Output the [X, Y] coordinate of the center of the cell containing the given text.  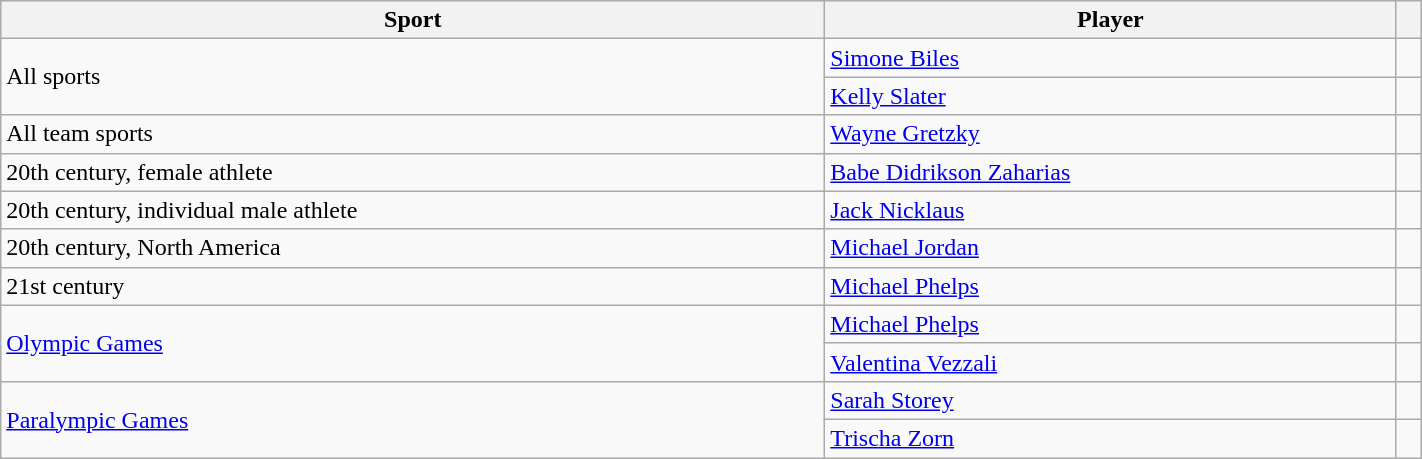
Wayne Gretzky [1110, 134]
Olympic Games [413, 343]
Valentina Vezzali [1110, 362]
All team sports [413, 134]
Sarah Storey [1110, 400]
21st century [413, 286]
20th century, female athlete [413, 172]
Jack Nicklaus [1110, 210]
All sports [413, 77]
Babe Didrikson Zaharias [1110, 172]
20th century, North America [413, 248]
Kelly Slater [1110, 96]
Michael Jordan [1110, 248]
Paralympic Games [413, 419]
Sport [413, 20]
Player [1110, 20]
20th century, individual male athlete [413, 210]
Simone Biles [1110, 58]
Trischa Zorn [1110, 438]
